Search for the cell housing the specified text and yield its (x, y) center coordinate. 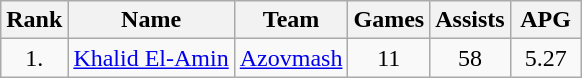
Games (389, 20)
11 (389, 58)
APG (546, 20)
Azovmash (291, 58)
Assists (470, 20)
Khalid El-Amin (151, 58)
Rank (34, 20)
Name (151, 20)
5.27 (546, 58)
58 (470, 58)
1. (34, 58)
Team (291, 20)
